Capture the cell that displays the provided text and extract its (x, y) central coordinate. 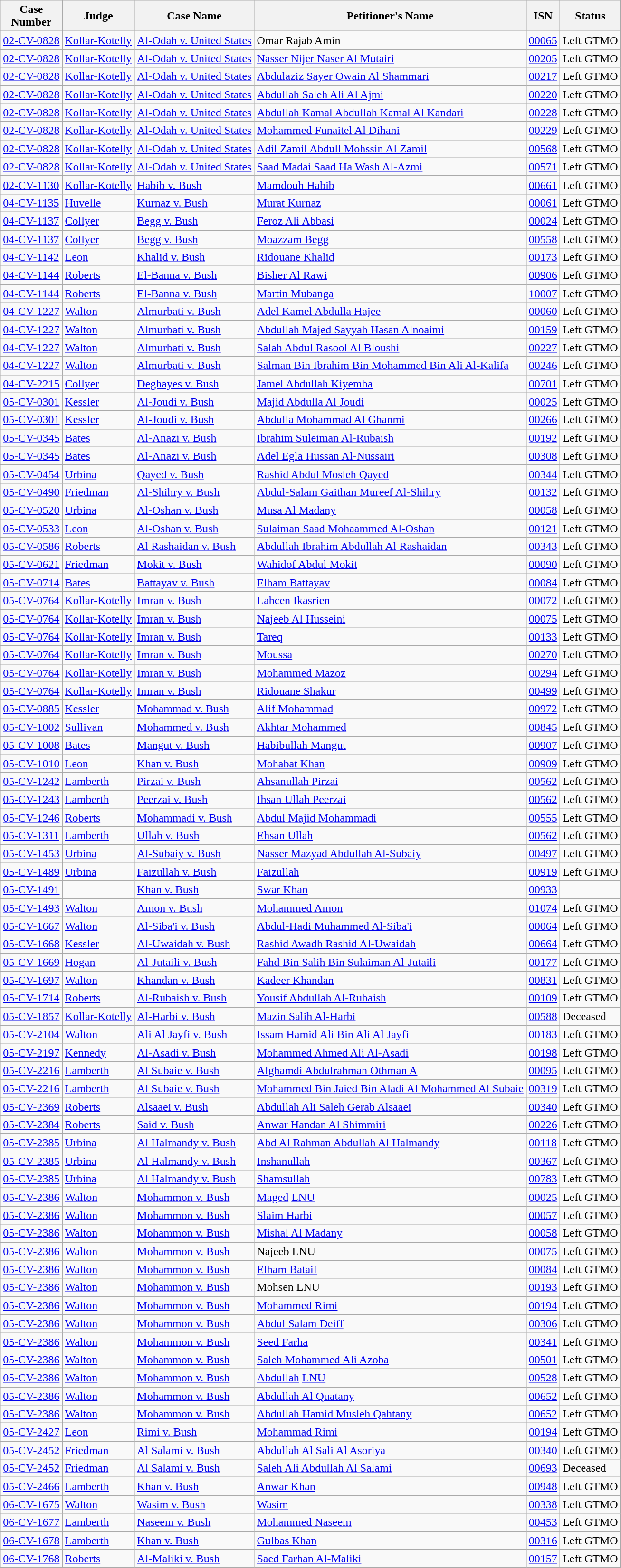
05-CV-2384 (31, 1125)
00205 (543, 58)
Abdulla Mohammad Al Ghanmi (390, 420)
Al-Maliki v. Bush (194, 1559)
Faizullah (390, 872)
05-CV-1669 (31, 962)
Ihsan Ullah Peerzai (390, 799)
00308 (543, 456)
00227 (543, 348)
00497 (543, 854)
Al-Siba'i v. Bush (194, 926)
00173 (543, 257)
Saleh Mohammed Ali Azoba (390, 1360)
Feroz Ali Abbasi (390, 221)
05-CV-2427 (31, 1432)
00132 (543, 492)
Kennedy (98, 1052)
00831 (543, 980)
Murat Kurnaz (390, 203)
00558 (543, 239)
ISN (543, 16)
Alsaaei v. Bush (194, 1107)
Wasim (390, 1504)
00157 (543, 1559)
00090 (543, 565)
05-CV-0520 (31, 510)
Slaim Harbi (390, 1215)
Al-Uwaidah v. Bush (194, 944)
Mohabat Khan (390, 763)
Mohammadi v. Bush (194, 817)
00229 (543, 131)
05-CV-1714 (31, 998)
Najeeb Al Husseini (390, 619)
Elham Battayav (390, 583)
Huvelle (98, 203)
00060 (543, 312)
Yousif Abdullah Al-Rubaish (390, 998)
00919 (543, 872)
Abdul Salam Deiff (390, 1323)
00217 (543, 76)
Said v. Bush (194, 1125)
Abdullah Kamal Abdullah Kamal Al Kandari (390, 113)
05-CV-2197 (31, 1052)
Abdul Majid Mohammadi (390, 817)
Alif Mohammad (390, 709)
Musa Al Madany (390, 510)
Akhtar Mohammed (390, 727)
Jamel Abdullah Kiyemba (390, 384)
00907 (543, 745)
00501 (543, 1360)
Bisher Al Rawi (390, 275)
Mohammed Bin Jaied Bin Aladi Al Mohammed Al Subaie (390, 1088)
05-CV-0490 (31, 492)
Martin Mubanga (390, 293)
04-CV-1135 (31, 203)
Mohammed Mazoz (390, 673)
Al-Rubaish v. Bush (194, 998)
10007 (543, 293)
05-CV-2104 (31, 1034)
05-CV-1491 (31, 890)
00588 (543, 1016)
00177 (543, 962)
Maged LNU (390, 1197)
Adel Kamel Abdulla Hajee (390, 312)
00024 (543, 221)
CaseNumber (31, 16)
Judge (98, 16)
Mohammed Ahmed Ali Al-Asadi (390, 1052)
06-CV-1675 (31, 1504)
Petitioner's Name (390, 16)
05-CV-1311 (31, 836)
00072 (543, 601)
Kadeer Khandan (390, 980)
Ali Al Jayfi v. Bush (194, 1034)
05-CV-1242 (31, 781)
Abdulaziz Sayer Owain Al Shammari (390, 76)
Tareq (390, 637)
Abdullah Saleh Ali Al Ajmi (390, 94)
06-CV-1678 (31, 1540)
05-CV-1243 (31, 799)
Ibrahim Suleiman Al-Rubaish (390, 438)
Al Rashaidan v. Bush (194, 547)
Mohammed Naseem (390, 1522)
Moazzam Begg (390, 239)
00344 (543, 474)
00316 (543, 1540)
05-CV-2369 (31, 1107)
Nasser Mazyad Abdullah Al-Subaiy (390, 854)
00571 (543, 167)
05-CV-1489 (31, 872)
00909 (543, 763)
Al-Shihry v. Bush (194, 492)
Mohammed Funaitel Al Dihani (390, 131)
00183 (543, 1034)
Hogan (98, 962)
Mangut v. Bush (194, 745)
00693 (543, 1468)
Ridouane Shakur (390, 691)
06-CV-1768 (31, 1559)
00193 (543, 1287)
Mokit v. Bush (194, 565)
Majid Abdulla Al Joudi (390, 402)
Deghayes v. Bush (194, 384)
01074 (543, 908)
Abdul-Hadi Muhammed Al-Siba'i (390, 926)
00338 (543, 1504)
Mohammad v. Bush (194, 709)
05-CV-2466 (31, 1486)
Al-Asadi v. Bush (194, 1052)
Saad Madai Saad Ha Wash Al-Azmi (390, 167)
00306 (543, 1323)
00061 (543, 203)
05-CV-1008 (31, 745)
Rashid Abdul Mosleh Qayed (390, 474)
Abdullah Al Sali Al Asoriya (390, 1450)
05-CV-1697 (31, 980)
00555 (543, 817)
Mamdouh Habib (390, 185)
Habib v. Bush (194, 185)
Anwar Handan Al Shimmiri (390, 1125)
Adel Egla Hussan Al-Nussairi (390, 456)
00845 (543, 727)
Qayed v. Bush (194, 474)
00118 (543, 1143)
Peerzai v. Bush (194, 799)
Sulaiman Saad Mohaammed Al-Oshan (390, 529)
Khandan v. Bush (194, 980)
Mohammed v. Bush (194, 727)
Swar Khan (390, 890)
Adil Zamil Abdull Mohssin Al Zamil (390, 149)
Abdullah Ali Saleh Gerab Alsaaei (390, 1107)
00453 (543, 1522)
05-CV-0454 (31, 474)
Naseem v. Bush (194, 1522)
00661 (543, 185)
Inshanullah (390, 1161)
Mohammed Amon (390, 908)
00064 (543, 926)
Al-Jutaili v. Bush (194, 962)
Abdullah LNU (390, 1378)
04-CV-1142 (31, 257)
00226 (543, 1125)
Ehsan Ullah (390, 836)
05-CV-0621 (31, 565)
00270 (543, 655)
00367 (543, 1161)
00095 (543, 1070)
Lahcen Ikasrien (390, 601)
04-CV-2215 (31, 384)
00109 (543, 998)
Salah Abdul Rasool Al Bloushi (390, 348)
00701 (543, 384)
00294 (543, 673)
00664 (543, 944)
00133 (543, 637)
Mohammad Rimi (390, 1432)
00948 (543, 1486)
00906 (543, 275)
05-CV-1857 (31, 1016)
Abdullah Majed Sayyah Hasan Alnoaimi (390, 330)
05-CV-1002 (31, 727)
Ullah v. Bush (194, 836)
Mishal Al Madany (390, 1233)
00192 (543, 438)
00341 (543, 1341)
00528 (543, 1378)
00198 (543, 1052)
05-CV-0586 (31, 547)
Moussa (390, 655)
00499 (543, 691)
05-CV-0533 (31, 529)
Nasser Nijer Naser Al Mutairi (390, 58)
Saed Farhan Al-Maliki (390, 1559)
Rashid Awadh Rashid Al-Uwaidah (390, 944)
Gulbas Khan (390, 1540)
00228 (543, 113)
05-CV-1493 (31, 908)
02-CV-1130 (31, 185)
Ahsanullah Pirzai (390, 781)
00933 (543, 890)
Abdullah Hamid Musleh Qahtany (390, 1414)
Battayav v. Bush (194, 583)
05-CV-1453 (31, 854)
00220 (543, 94)
06-CV-1677 (31, 1522)
05-CV-0714 (31, 583)
Seed Farha (390, 1341)
Elham Bataif (390, 1269)
00159 (543, 330)
05-CV-1668 (31, 944)
00319 (543, 1088)
Al-Harbi v. Bush (194, 1016)
Salman Bin Ibrahim Bin Mohammed Bin Ali Al-Kalifa (390, 366)
Faizullah v. Bush (194, 872)
Alghamdi Abdulrahman Othman A (390, 1070)
05-CV-0885 (31, 709)
05-CV-1246 (31, 817)
Mohsen LNU (390, 1287)
Mazin Salih Al-Harbi (390, 1016)
Sullivan (98, 727)
Pirzai v. Bush (194, 781)
Saleh Ali Abdullah Al Salami (390, 1468)
00266 (543, 420)
Najeeb LNU (390, 1251)
00065 (543, 40)
00568 (543, 149)
00246 (543, 366)
Shamsullah (390, 1179)
Status (590, 16)
Ridouane Khalid (390, 257)
Issam Hamid Ali Bin Ali Al Jayfi (390, 1034)
Case Name (194, 16)
Mohammed Rimi (390, 1305)
Omar Rajab Amin (390, 40)
Kurnaz v. Bush (194, 203)
Wasim v. Bush (194, 1504)
Abdul-Salam Gaithan Mureef Al-Shihry (390, 492)
Rimi v. Bush (194, 1432)
Abdullah Ibrahim Abdullah Al Rashaidan (390, 547)
05-CV-1010 (31, 763)
00343 (543, 547)
Al-Subaiy v. Bush (194, 854)
Habibullah Mangut (390, 745)
Khalid v. Bush (194, 257)
Abd Al Rahman Abdullah Al Halmandy (390, 1143)
00783 (543, 1179)
00972 (543, 709)
Anwar Khan (390, 1486)
Fahd Bin Salih Bin Sulaiman Al-Jutaili (390, 962)
Wahidof Abdul Mokit (390, 565)
Abdullah Al Quatany (390, 1396)
05-CV-1667 (31, 926)
00121 (543, 529)
Amon v. Bush (194, 908)
00057 (543, 1215)
